Provide the [x, y] coordinate of the cell's center where the given text is located.  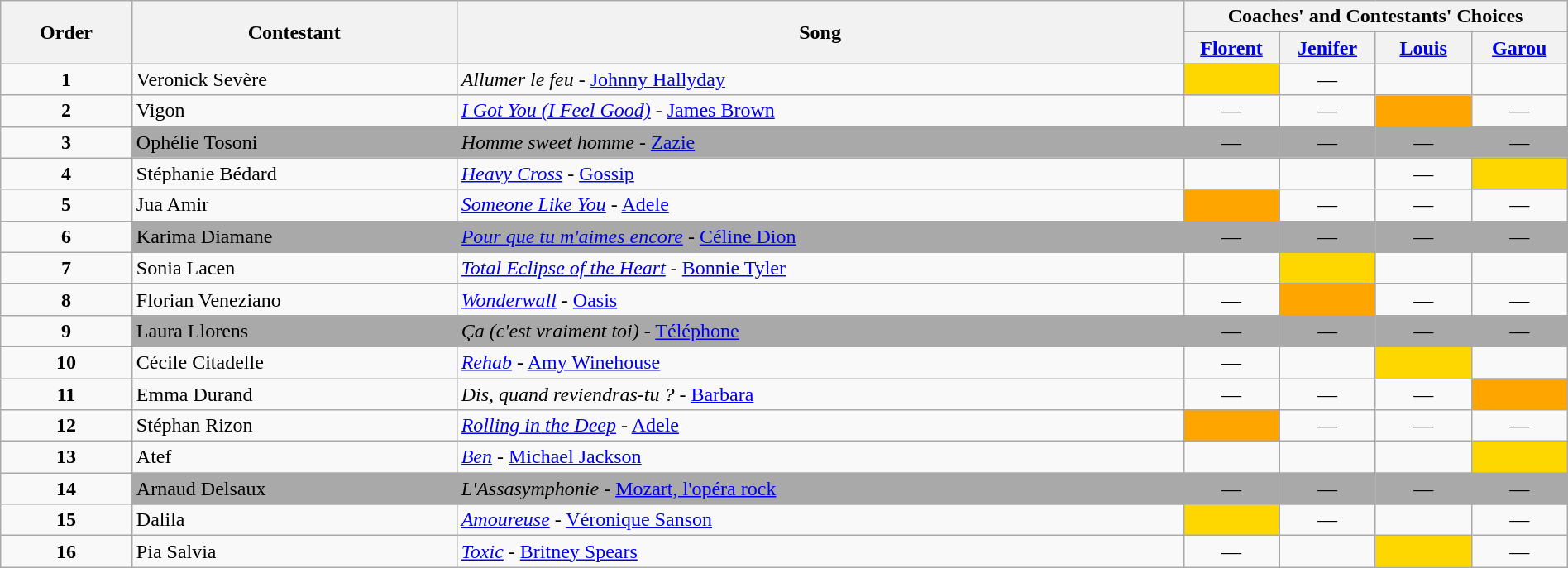
3 [66, 142]
Sonia Lacen [294, 268]
10 [66, 362]
Pour que tu m'aimes encore - Céline Dion [820, 236]
Total Eclipse of the Heart - Bonnie Tyler [820, 268]
Homme sweet homme - Zazie [820, 142]
11 [66, 394]
16 [66, 551]
Wonderwall - Oasis [820, 299]
4 [66, 174]
Laura Llorens [294, 331]
Toxic - Britney Spears [820, 551]
1 [66, 79]
12 [66, 426]
Stéphanie Bédard [294, 174]
7 [66, 268]
15 [66, 520]
I Got You (I Feel Good) - James Brown [820, 111]
Louis [1423, 48]
2 [66, 111]
9 [66, 331]
Someone Like You - Adele [820, 205]
Ben - Michael Jackson [820, 457]
8 [66, 299]
Ophélie Tosoni [294, 142]
Dis, quand reviendras-tu ? - Barbara [820, 394]
13 [66, 457]
Rolling in the Deep - Adele [820, 426]
Cécile Citadelle [294, 362]
Ça (c'est vraiment toi) - Téléphone [820, 331]
Contestant [294, 32]
5 [66, 205]
Emma Durand [294, 394]
Stéphan Rizon [294, 426]
Amoureuse - Véronique Sanson [820, 520]
Vigon [294, 111]
Florian Veneziano [294, 299]
6 [66, 236]
Allumer le feu - Johnny Hallyday [820, 79]
Song [820, 32]
Order [66, 32]
Veronick Sevère [294, 79]
Rehab - Amy Winehouse [820, 362]
Pia Salvia [294, 551]
Jenifer [1327, 48]
Arnaud Delsaux [294, 489]
Heavy Cross - Gossip [820, 174]
Garou [1519, 48]
Dalila [294, 520]
Florent [1231, 48]
Atef [294, 457]
Karima Diamane [294, 236]
14 [66, 489]
L'Assasymphonie - Mozart, l'opéra rock [820, 489]
Jua Amir [294, 205]
Coaches' and Contestants' Choices [1375, 17]
